Find where the given text appears and provide that cell's center as [x, y] coordinate. 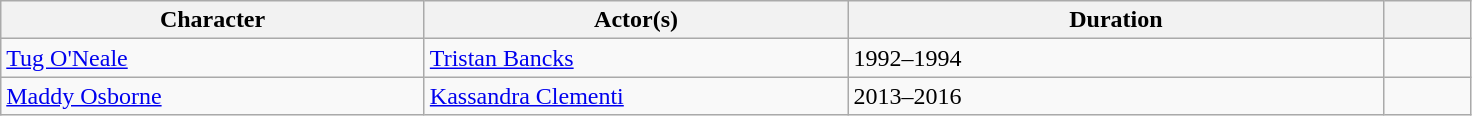
Actor(s) [636, 20]
Duration [1116, 20]
1992–1994 [1116, 58]
2013–2016 [1116, 96]
Kassandra Clementi [636, 96]
Tug O'Neale [213, 58]
Tristan Bancks [636, 58]
Maddy Osborne [213, 96]
Character [213, 20]
